Search for the cell housing the specified text and yield its (X, Y) center coordinate. 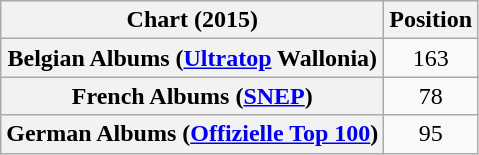
Belgian Albums (Ultratop Wallonia) (192, 58)
95 (431, 134)
French Albums (SNEP) (192, 96)
163 (431, 58)
Chart (2015) (192, 20)
78 (431, 96)
Position (431, 20)
German Albums (Offizielle Top 100) (192, 134)
